Pinpoint the cell where the given text exists, returning its (X, Y) midpoint coordinate. 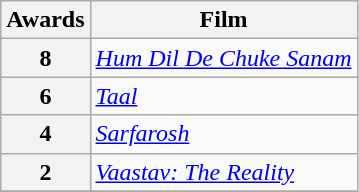
4 (46, 134)
6 (46, 96)
Hum Dil De Chuke Sanam (224, 58)
Film (224, 20)
8 (46, 58)
Taal (224, 96)
Sarfarosh (224, 134)
2 (46, 172)
Vaastav: The Reality (224, 172)
Awards (46, 20)
